Search for the cell housing the specified text and yield its (x, y) center coordinate. 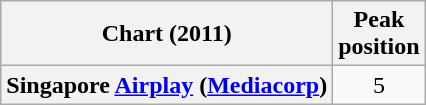
Singapore Airplay (Mediacorp) (167, 85)
5 (379, 85)
Chart (2011) (167, 34)
Peakposition (379, 34)
